Determine the [x, y] coordinate at the center of the cell enclosing the given text.  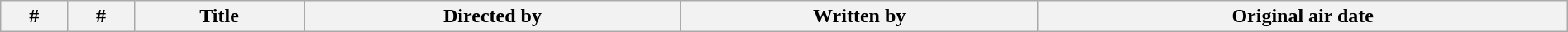
Original air date [1303, 16]
Written by [859, 16]
Directed by [493, 16]
Title [218, 16]
